Find where the given text appears and provide that cell's center as (X, Y) coordinate. 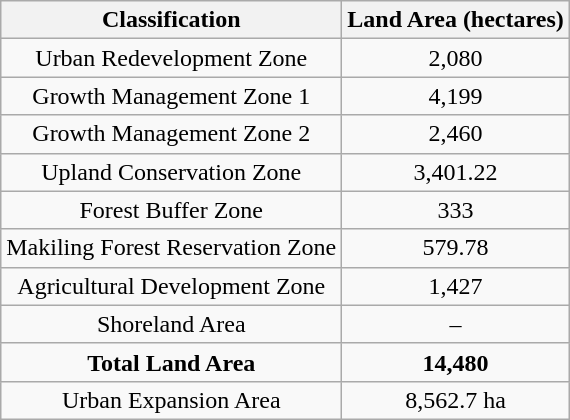
– (456, 324)
Land Area (hectares) (456, 20)
Urban Redevelopment Zone (172, 58)
Forest Buffer Zone (172, 210)
Growth Management Zone 2 (172, 134)
Shoreland Area (172, 324)
Urban Expansion Area (172, 400)
3,401.22 (456, 172)
4,199 (456, 96)
Agricultural Development Zone (172, 286)
579.78 (456, 248)
14,480 (456, 362)
Classification (172, 20)
Upland Conservation Zone (172, 172)
8,562.7 ha (456, 400)
Growth Management Zone 1 (172, 96)
2,080 (456, 58)
1,427 (456, 286)
333 (456, 210)
Makiling Forest Reservation Zone (172, 248)
2,460 (456, 134)
Total Land Area (172, 362)
